Output the (X, Y) coordinate of the center of the cell containing the given text.  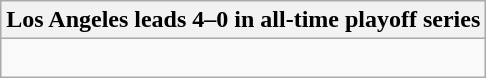
Los Angeles leads 4–0 in all-time playoff series (244, 20)
